Search for the cell housing the specified text and yield its [x, y] center coordinate. 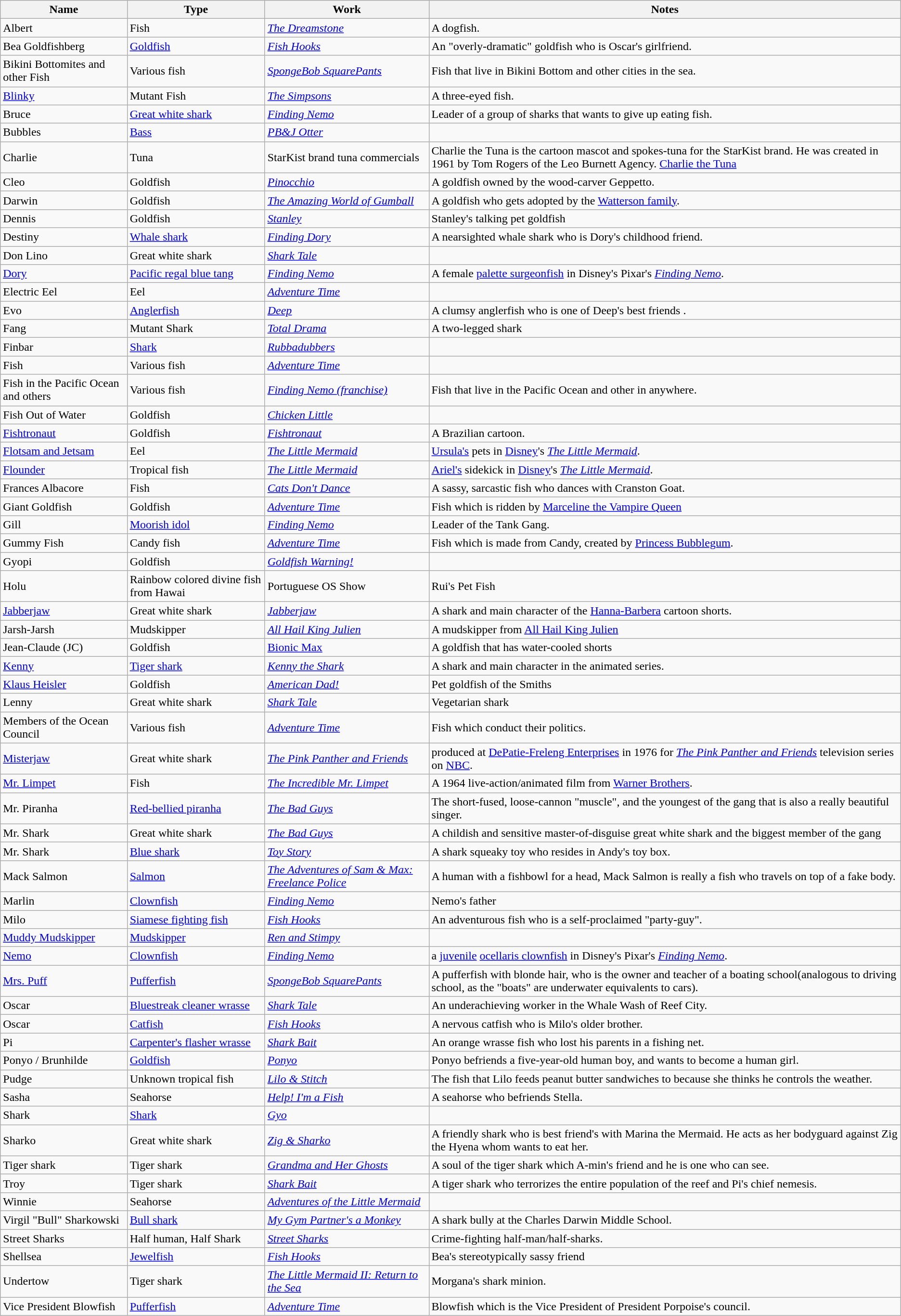
A goldfish that has water-cooled shorts [665, 648]
Mrs. Puff [64, 981]
Finding Nemo (franchise) [347, 390]
Virgil "Bull" Sharkowski [64, 1220]
Carpenter's flasher wrasse [196, 1042]
Vice President Blowfish [64, 1306]
Half human, Half Shark [196, 1238]
Bea Goldfishberg [64, 46]
Candy fish [196, 543]
Jarsh-Jarsh [64, 629]
Charlie [64, 157]
Leader of the Tank Gang. [665, 524]
An "overly-dramatic" goldfish who is Oscar's girlfriend. [665, 46]
Fang [64, 329]
Don Lino [64, 256]
produced at DePatie-Freleng Enterprises in 1976 for The Pink Panther and Friends television series on NBC. [665, 758]
Grandma and Her Ghosts [347, 1165]
Marlin [64, 901]
Moorish idol [196, 524]
Dory [64, 274]
Goldfish Warning! [347, 562]
Rainbow colored divine fish from Hawai [196, 586]
Catfish [196, 1024]
Giant Goldfish [64, 506]
Work [347, 10]
PB&J Otter [347, 132]
Tropical fish [196, 470]
Total Drama [347, 329]
Fish which is ridden by Marceline the Vampire Queen [665, 506]
Flotsam and Jetsam [64, 451]
A goldfish who gets adopted by the Watterson family. [665, 200]
Notes [665, 10]
Fish in the Pacific Ocean and others [64, 390]
A shark bully at the Charles Darwin Middle School. [665, 1220]
StarKist brand tuna commercials [347, 157]
Help! I'm a Fish [347, 1097]
Destiny [64, 237]
Dennis [64, 218]
Troy [64, 1183]
Misterjaw [64, 758]
Fish Out of Water [64, 415]
Klaus Heisler [64, 684]
The Pink Panther and Friends [347, 758]
Shellsea [64, 1257]
Anglerfish [196, 310]
Vegetarian shark [665, 703]
Milo [64, 920]
Bluestreak cleaner wrasse [196, 1006]
A tiger shark who terrorizes the entire population of the reef and Pi's chief nemesis. [665, 1183]
The Adventures of Sam & Max: Freelance Police [347, 876]
Ariel's sidekick in Disney's The Little Mermaid. [665, 470]
Evo [64, 310]
A dogfish. [665, 28]
Lilo & Stitch [347, 1079]
Adventures of the Little Mermaid [347, 1201]
Ren and Stimpy [347, 938]
Cleo [64, 182]
Bea's stereotypically sassy friend [665, 1257]
A clumsy anglerfish who is one of Deep's best friends . [665, 310]
Salmon [196, 876]
Bass [196, 132]
A human with a fishbowl for a head, Mack Salmon is really a fish who travels on top of a fake body. [665, 876]
A childish and sensitive master-of-disguise great white shark and the biggest member of the gang [665, 833]
Type [196, 10]
Ponyo befriends a five-year-old human boy, and wants to become a human girl. [665, 1060]
Whale shark [196, 237]
Gyo [347, 1115]
The Simpsons [347, 96]
Bull shark [196, 1220]
Tuna [196, 157]
A three-eyed fish. [665, 96]
A mudskipper from All Hail King Julien [665, 629]
Finbar [64, 347]
My Gym Partner's a Monkey [347, 1220]
The Incredible Mr. Limpet [347, 783]
Pinocchio [347, 182]
Frances Albacore [64, 488]
Blowfish which is the Vice President of President Porpoise's council. [665, 1306]
Gill [64, 524]
Mr. Limpet [64, 783]
Name [64, 10]
Deep [347, 310]
Portuguese OS Show [347, 586]
Fish that live in the Pacific Ocean and other in anywhere. [665, 390]
Nemo [64, 956]
Gummy Fish [64, 543]
Mutant Shark [196, 329]
American Dad! [347, 684]
A shark and main character of the Hanna-Barbera cartoon shorts. [665, 611]
Mutant Fish [196, 96]
Leader of a group of sharks that wants to give up eating fish. [665, 114]
Toy Story [347, 851]
Red-bellied piranha [196, 808]
Lenny [64, 703]
Stanley [347, 218]
Mr. Piranha [64, 808]
Winnie [64, 1201]
A sassy, sarcastic fish who dances with Cranston Goat. [665, 488]
Rui's Pet Fish [665, 586]
The Amazing World of Gumball [347, 200]
A Brazilian cartoon. [665, 433]
Gyopi [64, 562]
Nemo's father [665, 901]
A 1964 live-action/animated film from Warner Brothers. [665, 783]
The Little Mermaid II: Return to the Sea [347, 1282]
A nearsighted whale shark who is Dory's childhood friend. [665, 237]
Siamese fighting fish [196, 920]
Bionic Max [347, 648]
Kenny [64, 666]
A goldfish owned by the wood-carver Geppetto. [665, 182]
Ursula's pets in Disney's The Little Mermaid. [665, 451]
Pudge [64, 1079]
A friendly shark who is best friend's with Marina the Mermaid. He acts as her bodyguard against Zig the Hyena whom wants to eat her. [665, 1140]
The fish that Lilo feeds peanut butter sandwiches to because she thinks he controls the weather. [665, 1079]
Fish which is made from Candy, created by Princess Bubblegum. [665, 543]
Pi [64, 1042]
An orange wrasse fish who lost his parents in a fishing net. [665, 1042]
Crime-fighting half-man/half-sharks. [665, 1238]
Fish that live in Bikini Bottom and other cities in the sea. [665, 71]
Kenny the Shark [347, 666]
Bubbles [64, 132]
A shark and main character in the animated series. [665, 666]
Rubbadubbers [347, 347]
Cats Don't Dance [347, 488]
The short-fused, loose-cannon "muscle", and the youngest of the gang that is also a really beautiful singer. [665, 808]
a juvenile ocellaris clownfish in Disney's Pixar's Finding Nemo. [665, 956]
Unknown tropical fish [196, 1079]
Morgana's shark minion. [665, 1282]
Pacific regal blue tang [196, 274]
Blinky [64, 96]
Jewelfish [196, 1257]
The Dreamstone [347, 28]
A female palette surgeonfish in Disney's Pixar's Finding Nemo. [665, 274]
Mack Salmon [64, 876]
An adventurous fish who is a self-proclaimed "party-guy". [665, 920]
Chicken Little [347, 415]
Zig & Sharko [347, 1140]
Ponyo [347, 1060]
Jean-Claude (JC) [64, 648]
Flounder [64, 470]
Blue shark [196, 851]
Albert [64, 28]
Pet goldfish of the Smiths [665, 684]
Ponyo / Brunhilde [64, 1060]
Members of the Ocean Council [64, 728]
Holu [64, 586]
Bruce [64, 114]
A two-legged shark [665, 329]
Undertow [64, 1282]
An underachieving worker in the Whale Wash of Reef City. [665, 1006]
Muddy Mudskipper [64, 938]
Fish which conduct their politics. [665, 728]
Sharko [64, 1140]
A soul of the tiger shark which A-min's friend and he is one who can see. [665, 1165]
A nervous catfish who is Milo's older brother. [665, 1024]
Sasha [64, 1097]
Electric Eel [64, 292]
All Hail King Julien [347, 629]
Finding Dory [347, 237]
Darwin [64, 200]
A shark squeaky toy who resides in Andy's toy box. [665, 851]
Bikini Bottomites and other Fish [64, 71]
A seahorse who befriends Stella. [665, 1097]
Stanley's talking pet goldfish [665, 218]
